Return [X, Y] of the center of cell containing provided text 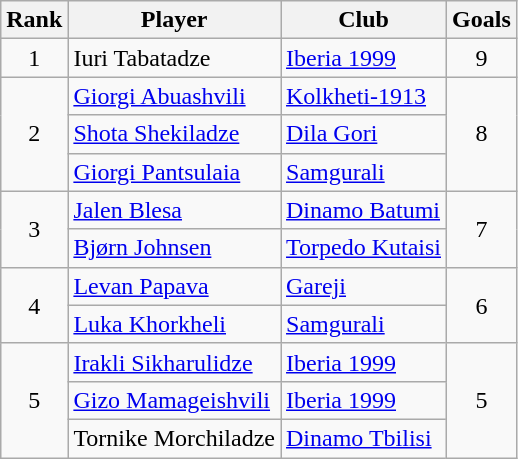
Goals [482, 20]
Irakli Sikharulidze [174, 362]
4 [34, 305]
Shota Shekiladze [174, 134]
Club [363, 20]
Torpedo Kutaisi [363, 248]
2 [34, 134]
Bjørn Johnsen [174, 248]
Luka Khorkheli [174, 324]
Jalen Blesa [174, 210]
Player [174, 20]
Dinamo Batumi [363, 210]
Iuri Tabatadze [174, 58]
Levan Papava [174, 286]
Rank [34, 20]
6 [482, 305]
7 [482, 229]
Tornike Morchiladze [174, 438]
3 [34, 229]
Dinamo Tbilisi [363, 438]
8 [482, 134]
Giorgi Abuashvili [174, 96]
Giorgi Pantsulaia [174, 172]
Dila Gori [363, 134]
Gizo Mamageishvili [174, 400]
9 [482, 58]
Kolkheti-1913 [363, 96]
Gareji [363, 286]
1 [34, 58]
